Search for the cell housing the specified text and yield its (x, y) center coordinate. 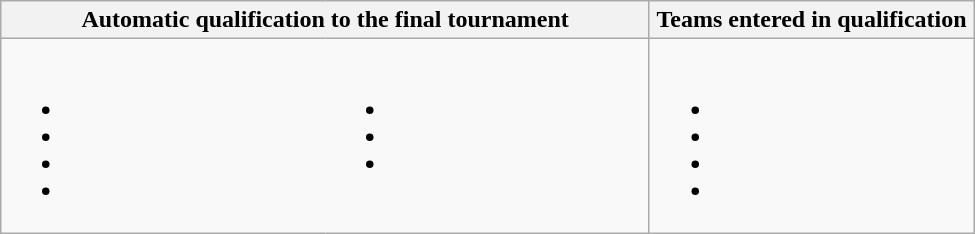
Teams entered in qualification (811, 20)
Automatic qualification to the final tournament (326, 20)
